Locate the cell with the specified text and output its [x, y] center coordinate. 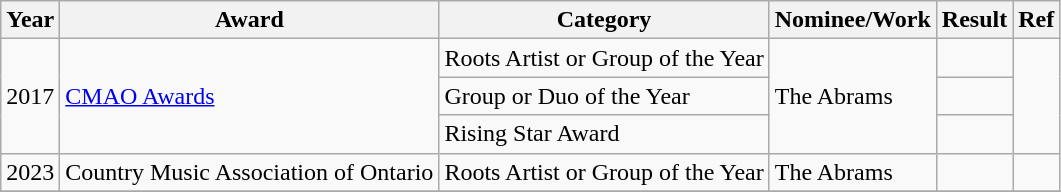
Rising Star Award [604, 134]
Ref [1036, 20]
Country Music Association of Ontario [250, 172]
2023 [30, 172]
Year [30, 20]
Nominee/Work [852, 20]
Award [250, 20]
Category [604, 20]
Group or Duo of the Year [604, 96]
2017 [30, 96]
CMAO Awards [250, 96]
Result [974, 20]
